From the cell containing the given text, extract its center point as (X, Y) coordinate. 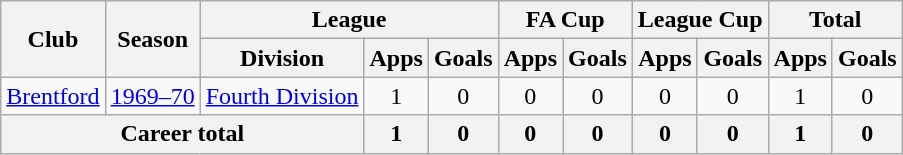
Season (152, 39)
Division (282, 58)
Club (53, 39)
Brentford (53, 96)
1969–70 (152, 96)
League (349, 20)
FA Cup (565, 20)
Total (835, 20)
League Cup (700, 20)
Career total (182, 134)
Fourth Division (282, 96)
